Locate the cell with the specified text and output its [X, Y] center coordinate. 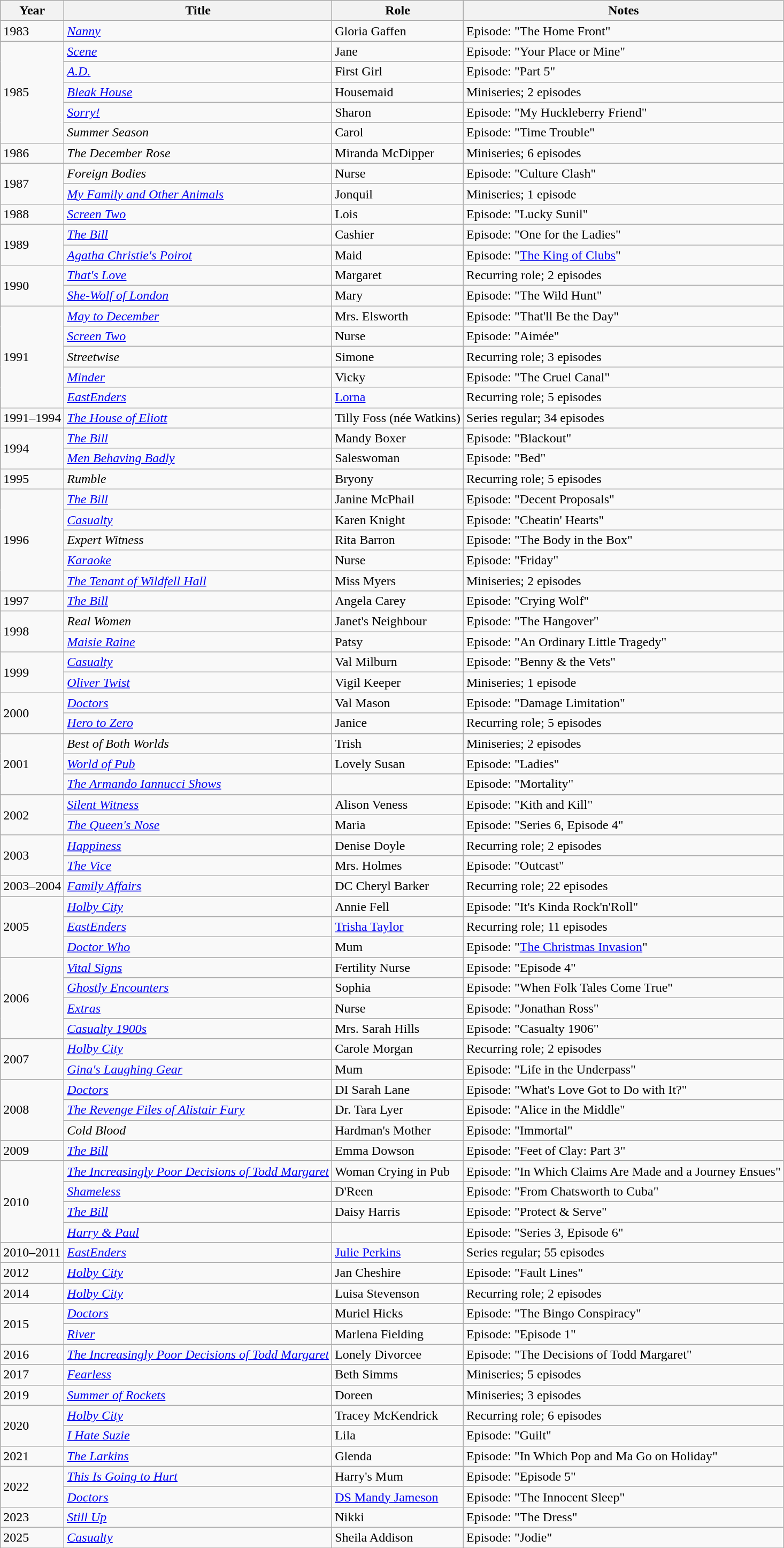
Episode: "Mortality" [624, 784]
My Family and Other Animals [198, 194]
Summer Season [198, 133]
Miss Myers [398, 580]
Carol [398, 133]
2010–2011 [32, 1253]
Episode: "The Innocent Sleep" [624, 1497]
That's Love [198, 275]
Harry & Paul [198, 1232]
Episode: "The Wild Hunt" [624, 296]
Episode: "When Folk Tales Come True" [624, 988]
Episode: "Lucky Sunil" [624, 214]
Episode: "In Which Pop and Ma Go on Holiday" [624, 1456]
Lovely Susan [398, 764]
The December Rose [198, 153]
The House of Eliott [198, 418]
Miniseries; 6 episodes [624, 153]
Shameless [198, 1191]
Episode: "Ladies" [624, 764]
Karen Knight [398, 519]
Mrs. Sarah Hills [398, 1029]
Mandy Boxer [398, 438]
Margaret [398, 275]
Hardman's Mother [398, 1130]
A.D. [198, 72]
2015 [32, 1324]
Cashier [398, 234]
Miranda McDipper [398, 153]
Episode: "From Chatsworth to Cuba" [624, 1191]
Casualty 1900s [198, 1029]
Hero to Zero [198, 723]
Series regular; 34 episodes [624, 418]
Sophia [398, 988]
Tilly Foss (née Watkins) [398, 418]
1983 [32, 31]
2006 [32, 998]
Patsy [398, 642]
The Armando Iannucci Shows [198, 784]
Episode: "Fault Lines" [624, 1273]
Happiness [198, 845]
Expert Witness [198, 540]
1990 [32, 286]
Muriel Hicks [398, 1314]
1991–1994 [32, 418]
Recurring role; 22 episodes [624, 886]
Role [398, 11]
Lila [398, 1436]
Episode: "Series 3, Episode 6" [624, 1232]
Family Affairs [198, 886]
Minder [198, 377]
Episode: "Protect & Serve" [624, 1212]
Lois [398, 214]
This Is Going to Hurt [198, 1476]
Episode: "Outcast" [624, 865]
Trisha Taylor [398, 927]
Episode: "Bed" [624, 458]
Carole Morgan [398, 1049]
Episode: "The Christmas Invasion" [624, 947]
Episode: "The Bingo Conspiracy" [624, 1314]
Year [32, 11]
Angela Carey [398, 601]
2017 [32, 1375]
I Hate Suzie [198, 1436]
Val Milburn [398, 662]
Sorry! [198, 112]
Cold Blood [198, 1130]
Episode: "Cheatin' Hearts" [624, 519]
Episode: "Culture Clash" [624, 173]
River [198, 1334]
DC Cheryl Barker [398, 886]
Notes [624, 11]
Doctor Who [198, 947]
Vital Signs [198, 968]
Episode: "The Hangover" [624, 622]
Extras [198, 1008]
Simone [398, 357]
2008 [32, 1110]
Recurring role; 11 episodes [624, 927]
Dr. Tara Lyer [398, 1110]
2009 [32, 1151]
Best of Both Worlds [198, 744]
Harry's Mum [398, 1476]
1988 [32, 214]
2003–2004 [32, 886]
Real Women [198, 622]
Sheila Addison [398, 1537]
Episode: "The King of Clubs" [624, 255]
Lorna [398, 397]
Episode: "Your Place or Mine" [624, 51]
Janice [398, 723]
Episode: "Blackout" [624, 438]
Episode: "Alice in the Middle" [624, 1110]
Lonely Divorcee [398, 1354]
Housemaid [398, 92]
Janine McPhail [398, 499]
Luisa Stevenson [398, 1293]
Episode: "What's Love Got to Do with It?" [624, 1090]
Episode: "Damage Limitation" [624, 703]
Recurring role; 3 episodes [624, 357]
2010 [32, 1201]
Fertility Nurse [398, 968]
Episode: "Immortal" [624, 1130]
Bryony [398, 479]
Denise Doyle [398, 845]
Agatha Christie's Poirot [198, 255]
2000 [32, 713]
The Vice [198, 865]
Rita Barron [398, 540]
Tracey McKendrick [398, 1415]
Episode: "Guilt" [624, 1436]
Fearless [198, 1375]
2020 [32, 1426]
Series regular; 55 episodes [624, 1253]
Episode: "Crying Wolf" [624, 601]
Episode: "Aimée" [624, 336]
1994 [32, 448]
Title [198, 11]
2023 [32, 1517]
Episode: "Decent Proposals" [624, 499]
1999 [32, 672]
Gina's Laughing Gear [198, 1069]
Still Up [198, 1517]
Sharon [398, 112]
Recurring role; 6 episodes [624, 1415]
Episode: "Series 6, Episode 4" [624, 825]
Episode: "The Body in the Box" [624, 540]
Jane [398, 51]
Nikki [398, 1517]
Summer of Rockets [198, 1395]
Episode: "The Cruel Canal" [624, 377]
Vigil Keeper [398, 683]
Episode: "Feet of Clay: Part 3" [624, 1151]
Jonquil [398, 194]
Episode: "Jodie" [624, 1537]
2012 [32, 1273]
Maid [398, 255]
Alison Veness [398, 804]
1987 [32, 183]
1989 [32, 244]
1986 [32, 153]
Mrs. Holmes [398, 865]
Janet's Neighbour [398, 622]
2025 [32, 1537]
Episode: "Part 5" [624, 72]
Trish [398, 744]
Maisie Raine [198, 642]
Glenda [398, 1456]
Val Mason [398, 703]
1997 [32, 601]
Saleswoman [398, 458]
The Larkins [198, 1456]
Mary [398, 296]
The Queen's Nose [198, 825]
2001 [32, 764]
May to December [198, 316]
2021 [32, 1456]
Ghostly Encounters [198, 988]
D'Reen [398, 1191]
1985 [32, 92]
Episode: "Kith and Kill" [624, 804]
Julie Perkins [398, 1253]
Episode: "Episode 5" [624, 1476]
Episode: "Episode 1" [624, 1334]
Daisy Harris [398, 1212]
Miniseries; 3 episodes [624, 1395]
Episode: "One for the Ladies" [624, 234]
Men Behaving Badly [198, 458]
Silent Witness [198, 804]
DS Mandy Jameson [398, 1497]
Episode: "An Ordinary Little Tragedy" [624, 642]
Bleak House [198, 92]
Nanny [198, 31]
1996 [32, 540]
Beth Simms [398, 1375]
Emma Dowson [398, 1151]
Episode: "Friday" [624, 560]
2005 [32, 927]
2002 [32, 815]
2016 [32, 1354]
She-Wolf of London [198, 296]
Doreen [398, 1395]
World of Pub [198, 764]
Scene [198, 51]
First Girl [398, 72]
Episode: "It's Kinda Rock'n'Roll" [624, 907]
Episode: "Episode 4" [624, 968]
Foreign Bodies [198, 173]
The Tenant of Wildfell Hall [198, 580]
Episode: "In Which Claims Are Made and a Journey Ensues" [624, 1171]
Maria [398, 825]
Mrs. Elsworth [398, 316]
2003 [32, 855]
Episode: "Casualty 1906" [624, 1029]
Vicky [398, 377]
Annie Fell [398, 907]
1991 [32, 357]
1995 [32, 479]
1998 [32, 632]
Episode: "Life in the Underpass" [624, 1069]
Karaoke [198, 560]
2019 [32, 1395]
2014 [32, 1293]
Episode: "My Huckleberry Friend" [624, 112]
Woman Crying in Pub [398, 1171]
DI Sarah Lane [398, 1090]
Episode: "Jonathan Ross" [624, 1008]
Oliver Twist [198, 683]
The Revenge Files of Alistair Fury [198, 1110]
2007 [32, 1059]
Episode: "That'll Be the Day" [624, 316]
Episode: "The Home Front" [624, 31]
Rumble [198, 479]
Streetwise [198, 357]
Episode: "Benny & the Vets" [624, 662]
Miniseries; 5 episodes [624, 1375]
Episode: "Time Trouble" [624, 133]
Episode: "The Dress" [624, 1517]
Gloria Gaffen [398, 31]
Marlena Fielding [398, 1334]
Episode: "The Decisions of Todd Margaret" [624, 1354]
2022 [32, 1486]
Jan Cheshire [398, 1273]
